Detect which cell encompasses the target text, then output its [x, y] center coordinate. 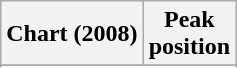
Peakposition [189, 34]
Chart (2008) [72, 34]
